Locate the cell with the specified text and output its (x, y) center coordinate. 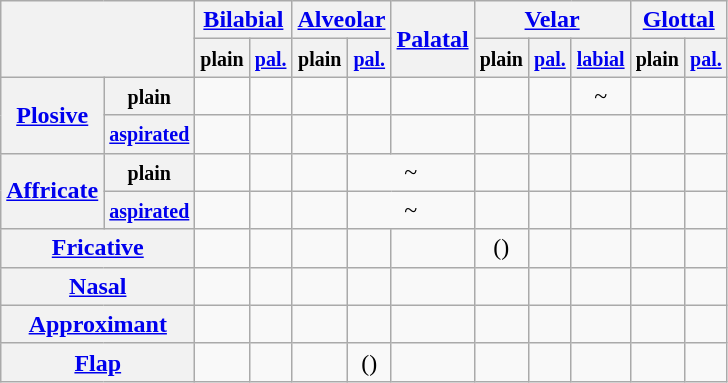
Palatal (432, 39)
Nasal (98, 286)
Plosive (52, 115)
Approximant (98, 324)
Fricative (98, 248)
Flap (98, 362)
Affricate (52, 191)
labial (600, 58)
Velar (552, 20)
Alveolar (342, 20)
Glottal (678, 20)
Bilabial (244, 20)
